Return the (X, Y) coordinate for the center point of the cell that contains the specified text.  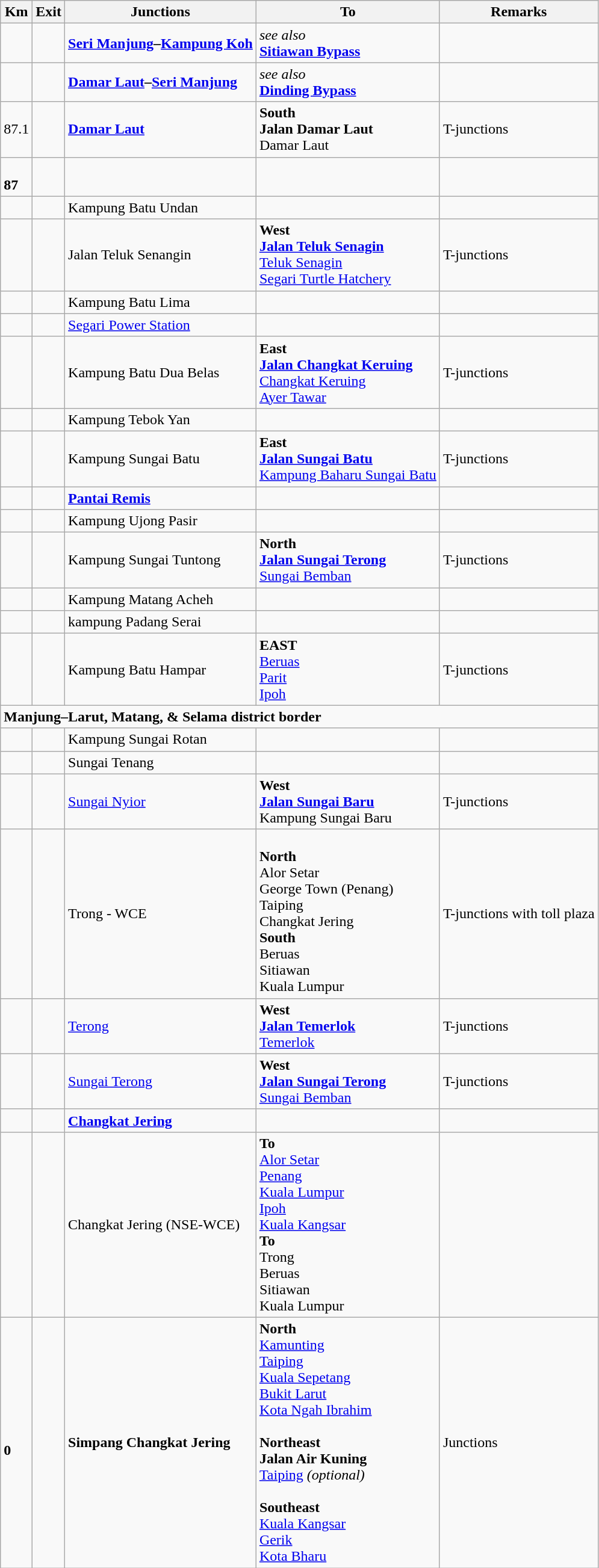
Damar Laut–Seri Manjung (161, 82)
Sungai Tenang (161, 762)
Kampung Batu Lima (161, 302)
West Jalan Teluk SenaginTeluk SenaginSegari Turtle Hatchery (348, 255)
Km (17, 12)
Kampung Batu Undan (161, 208)
North Jalan Sungai TerongSungai Bemban (348, 560)
Pantai Remis (161, 498)
87 (17, 177)
West Jalan Sungai TerongSungai Bemban (348, 1081)
Sungai Nyior (161, 801)
West Jalan TemerlokTemerlok (348, 1026)
Changkat Jering (NSE-WCE) (161, 1224)
see also Sitiawan Bypass (348, 43)
T-junctions with toll plaza (519, 913)
Seri Manjung–Kampung Koh (161, 43)
Trong - WCE (161, 913)
Kampung Batu Hampar (161, 669)
Kampung Ujong Pasir (161, 521)
Terong (161, 1026)
Kampung Sungai Batu (161, 458)
West Jalan Sungai BaruKampung Sungai Baru (348, 801)
Manjung–Larut, Matang, & Selama district border (299, 717)
Damar Laut (161, 129)
Kampung Tebok Yan (161, 419)
Changkat Jering (161, 1120)
Kampung Batu Dua Belas (161, 372)
To Alor SetarPenangKuala LumpurIpohKuala KangsarTo TrongBeruasSitiawanKuala Lumpur (348, 1224)
kampung Padang Serai (161, 622)
Segari Power Station (161, 325)
South Jalan Damar LautDamar Laut (348, 129)
Sungai Terong (161, 1081)
To (348, 12)
Simpang Changkat Jering (161, 1442)
Remarks (519, 12)
Jalan Teluk Senangin (161, 255)
Kampung Sungai Rotan (161, 739)
87.1 (17, 129)
Exit (49, 12)
East Jalan Sungai BatuKampung Baharu Sungai Batu (348, 458)
East Jalan Changkat KeruingChangkat KeruingAyer Tawar (348, 372)
Kampung Sungai Tuntong (161, 560)
Kampung Matang Acheh (161, 599)
North Alor Setar George Town (Penang) Taiping Changkat JeringSouth Beruas Sitiawan Kuala Lumpur (348, 913)
EAST Beruas Parit Ipoh (348, 669)
see also Dinding Bypass (348, 82)
0 (17, 1442)
